Extract the [x, y] coordinate from the center of the cell holding the provided text.  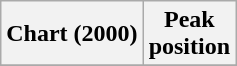
Chart (2000) [72, 34]
Peak position [189, 34]
